Output the (x, y) coordinate of the center of the cell containing the given text.  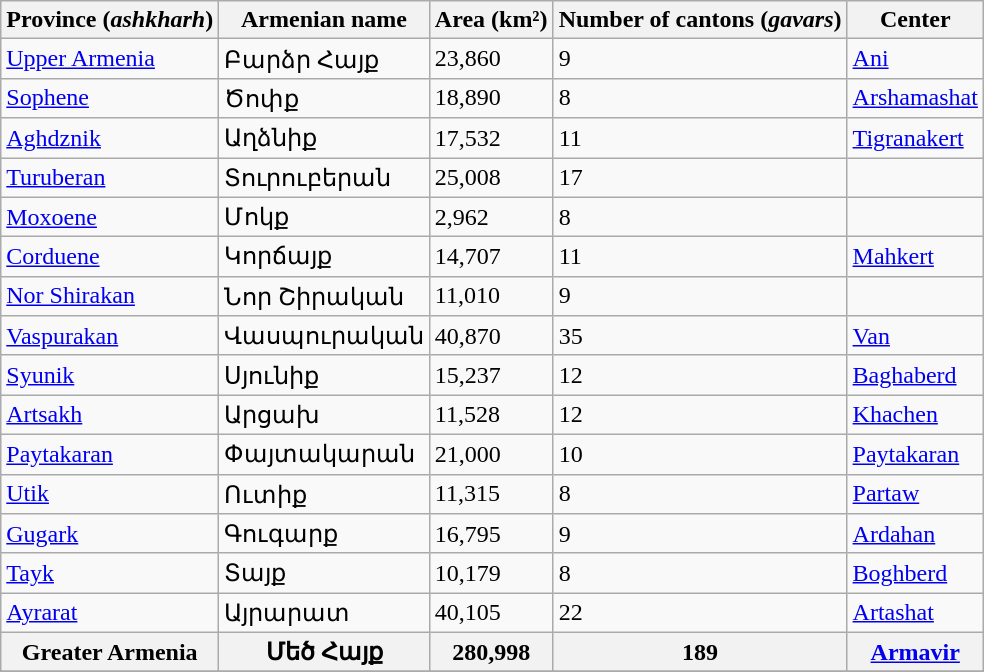
Arshamashat (915, 98)
Tigranakert (915, 138)
Ծոփք (324, 98)
11,010 (491, 296)
Տուրուբերան (324, 178)
Moxoene (110, 217)
Սյունիք (324, 375)
Կորճայք (324, 257)
40,105 (491, 613)
Corduene (110, 257)
Armenian name (324, 20)
10,179 (491, 573)
14,707 (491, 257)
Vaspurakan (110, 336)
Արցախ (324, 415)
23,860 (491, 59)
Van (915, 336)
Գուգարք (324, 534)
22 (700, 613)
Center (915, 20)
Artsakh (110, 415)
Utik (110, 494)
Փայտակարան (324, 454)
Tayk (110, 573)
Վասպուրական (324, 336)
17 (700, 178)
Nor Shirakan (110, 296)
Տայք (324, 573)
Նոր Շիրական (324, 296)
Մեծ Հայք (324, 652)
Այրարատ (324, 613)
2,962 (491, 217)
Upper Armenia (110, 59)
16,795 (491, 534)
Boghberd (915, 573)
Մոկք (324, 217)
17,532 (491, 138)
Syunik (110, 375)
Ani (915, 59)
Ուտիք (324, 494)
Ardahan (915, 534)
Number of cantons (gavars) (700, 20)
Area (km²) (491, 20)
10 (700, 454)
21,000 (491, 454)
Partaw (915, 494)
Greater Armenia (110, 652)
Sophene (110, 98)
40,870 (491, 336)
280,998 (491, 652)
Armavir (915, 652)
Աղձնիք (324, 138)
Բարձր Հայք (324, 59)
35 (700, 336)
18,890 (491, 98)
Khachen (915, 415)
Aghdznik (110, 138)
25,008 (491, 178)
Mahkert (915, 257)
Baghaberd (915, 375)
11,315 (491, 494)
11,528 (491, 415)
189 (700, 652)
15,237 (491, 375)
Gugark (110, 534)
Ayrarat (110, 613)
Province (ashkharh) (110, 20)
Turuberan (110, 178)
Artashat (915, 613)
